Detect which cell encompasses the target text, then output its (x, y) center coordinate. 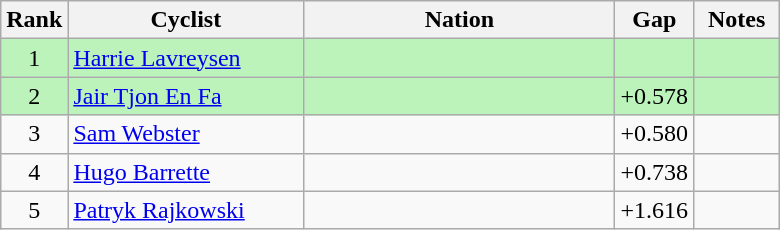
2 (34, 96)
+0.580 (654, 134)
Patryk Rajkowski (186, 210)
+0.738 (654, 172)
4 (34, 172)
Gap (654, 20)
Cyclist (186, 20)
Notes (737, 20)
Hugo Barrette (186, 172)
1 (34, 58)
Sam Webster (186, 134)
+0.578 (654, 96)
Jair Tjon En Fa (186, 96)
Harrie Lavreysen (186, 58)
+1.616 (654, 210)
5 (34, 210)
Nation (460, 20)
Rank (34, 20)
3 (34, 134)
